Find where the given text appears and provide that cell's center as [x, y] coordinate. 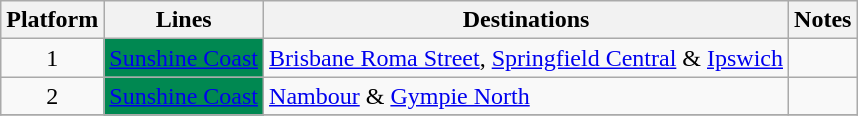
Brisbane Roma Street, Springfield Central & Ipswich [526, 58]
Platform [52, 20]
Notes [823, 20]
Destinations [526, 20]
Lines [184, 20]
Nambour & Gympie North [526, 96]
1 [52, 58]
2 [52, 96]
